Extract the [x, y] coordinate from the center of the cell holding the provided text.  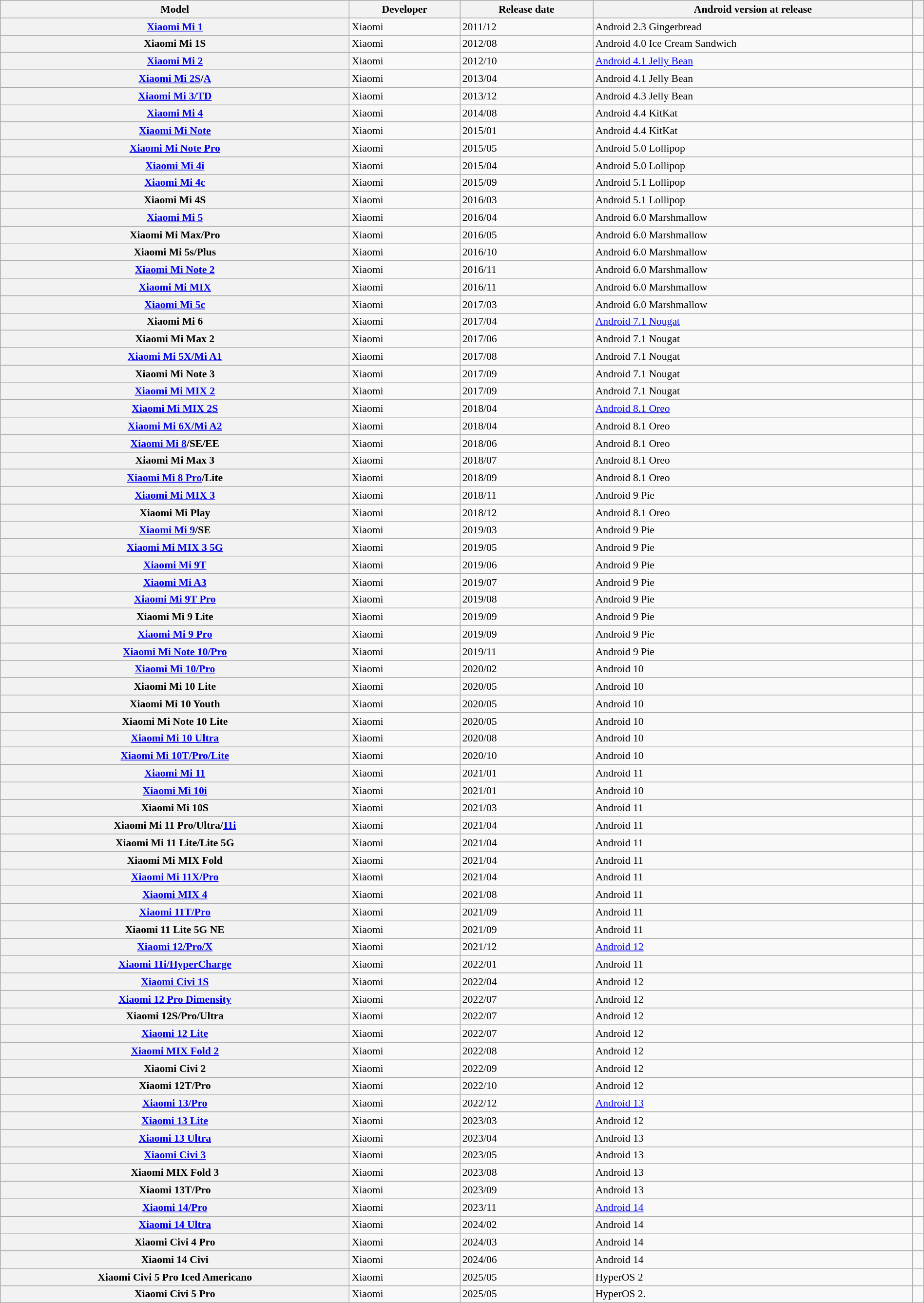
2018/11 [526, 496]
HyperOS 2. [753, 1294]
2024/02 [526, 1225]
2016/05 [526, 235]
Xiaomi Mi 5s/Plus [175, 253]
Xiaomi 14 Ultra [175, 1225]
2015/05 [526, 148]
2015/09 [526, 183]
2022/04 [526, 982]
Xiaomi MIX 4 [175, 895]
2024/06 [526, 1260]
Model [175, 9]
2023/09 [526, 1190]
Xiaomi 11 Lite 5G NE [175, 930]
Xiaomi Mi 6X/Mi A2 [175, 426]
Xiaomi Civi 1S [175, 982]
2012/08 [526, 44]
Xiaomi Mi 10S [175, 808]
Xiaomi 13 Ultra [175, 1138]
2019/06 [526, 565]
Xiaomi Mi MIX [175, 287]
Xiaomi 14/Pro [175, 1207]
Xiaomi Mi Max 3 [175, 461]
2018/06 [526, 444]
Xiaomi Mi MIX Fold [175, 860]
Xiaomi Mi 9 Lite [175, 617]
Xiaomi Civi 3 [175, 1155]
Xiaomi Mi MIX 2S [175, 409]
Xiaomi Mi 3/TD [175, 96]
Xiaomi Mi 2S/A [175, 79]
2020/02 [526, 669]
2023/04 [526, 1138]
2021/03 [526, 808]
Android version at release [753, 9]
2017/08 [526, 357]
Xiaomi Mi 4c [175, 183]
2018/09 [526, 478]
2017/03 [526, 305]
Xiaomi Mi 1S [175, 44]
Xiaomi Mi 10 Lite [175, 687]
Android 4.3 Jelly Bean [753, 96]
Xiaomi Mi Max/Pro [175, 235]
2016/03 [526, 200]
Xiaomi 14 Civi [175, 1260]
Xiaomi Mi 8/SE/EE [175, 444]
Xiaomi 12T/Pro [175, 1086]
2015/04 [526, 166]
Xiaomi Mi 8 Pro/Lite [175, 478]
Xiaomi 12S/Pro/Ultra [175, 1016]
Xiaomi MIX Fold 2 [175, 1051]
2015/01 [526, 131]
2022/10 [526, 1086]
Xiaomi 13 Lite [175, 1121]
Xiaomi Mi 11 [175, 774]
Xiaomi 12 Pro Dimensity [175, 999]
Xiaomi Mi 5 [175, 218]
Xiaomi Mi Note [175, 131]
Developer [404, 9]
Xiaomi 12 Lite [175, 1034]
2019/07 [526, 583]
Xiaomi Civi 2 [175, 1069]
2012/10 [526, 61]
Xiaomi Civi 5 Pro [175, 1294]
2021/12 [526, 947]
Xiaomi Mi 4 [175, 114]
Xiaomi Mi 10 Youth [175, 704]
Xiaomi Mi 10 Ultra [175, 739]
2023/03 [526, 1121]
2022/12 [526, 1104]
Xiaomi Mi 4S [175, 200]
Xiaomi Mi 9T Pro [175, 600]
2016/10 [526, 253]
Xiaomi Civi 5 Pro Iced Americano [175, 1277]
Android 4.0 Ice Cream Sandwich [753, 44]
Xiaomi Mi Max 2 [175, 339]
Xiaomi 11i/HyperCharge [175, 965]
Android 2.3 Gingerbread [753, 27]
Xiaomi Mi 1 [175, 27]
Release date [526, 9]
Xiaomi Mi Note 10/Pro [175, 652]
2023/08 [526, 1173]
Xiaomi Mi 10/Pro [175, 669]
2017/04 [526, 322]
Xiaomi Mi Play [175, 513]
Xiaomi Mi 11 Pro/Ultra/11i [175, 826]
2023/11 [526, 1207]
Xiaomi MIX Fold 3 [175, 1173]
Xiaomi Mi 5c [175, 305]
HyperOS 2 [753, 1277]
Xiaomi Mi 10i [175, 791]
Xiaomi Mi Note Pro [175, 148]
Xiaomi 11T/Pro [175, 913]
Xiaomi Mi 2 [175, 61]
2013/04 [526, 79]
2019/05 [526, 548]
Xiaomi Mi MIX 2 [175, 391]
2022/01 [526, 965]
2013/12 [526, 96]
Xiaomi Mi Note 3 [175, 374]
Xiaomi Mi 9T [175, 565]
2021/08 [526, 895]
Xiaomi Mi Note 2 [175, 270]
Xiaomi 13/Pro [175, 1104]
2022/08 [526, 1051]
2024/03 [526, 1243]
Xiaomi Mi 11 Lite/Lite 5G [175, 843]
2019/08 [526, 600]
2023/05 [526, 1155]
Xiaomi Civi 4 Pro [175, 1243]
Xiaomi 12/Pro/X [175, 947]
2020/08 [526, 739]
Xiaomi Mi A3 [175, 583]
Xiaomi Mi 4i [175, 166]
Xiaomi Mi MIX 3 5G [175, 548]
Xiaomi Mi 11X/Pro [175, 877]
2019/11 [526, 652]
2011/12 [526, 27]
Xiaomi Mi Note 10 Lite [175, 721]
2014/08 [526, 114]
2018/12 [526, 513]
Xiaomi Mi 5X/Mi A1 [175, 357]
Xiaomi Mi 6 [175, 322]
2016/04 [526, 218]
2020/10 [526, 756]
2019/03 [526, 530]
2017/06 [526, 339]
Xiaomi Mi 9 Pro [175, 635]
Xiaomi 13T/Pro [175, 1190]
Xiaomi Mi MIX 3 [175, 496]
2018/07 [526, 461]
Xiaomi Mi 10T/Pro/Lite [175, 756]
2022/09 [526, 1069]
Xiaomi Mi 9/SE [175, 530]
